Locate the cell with the specified text and output its (X, Y) center coordinate. 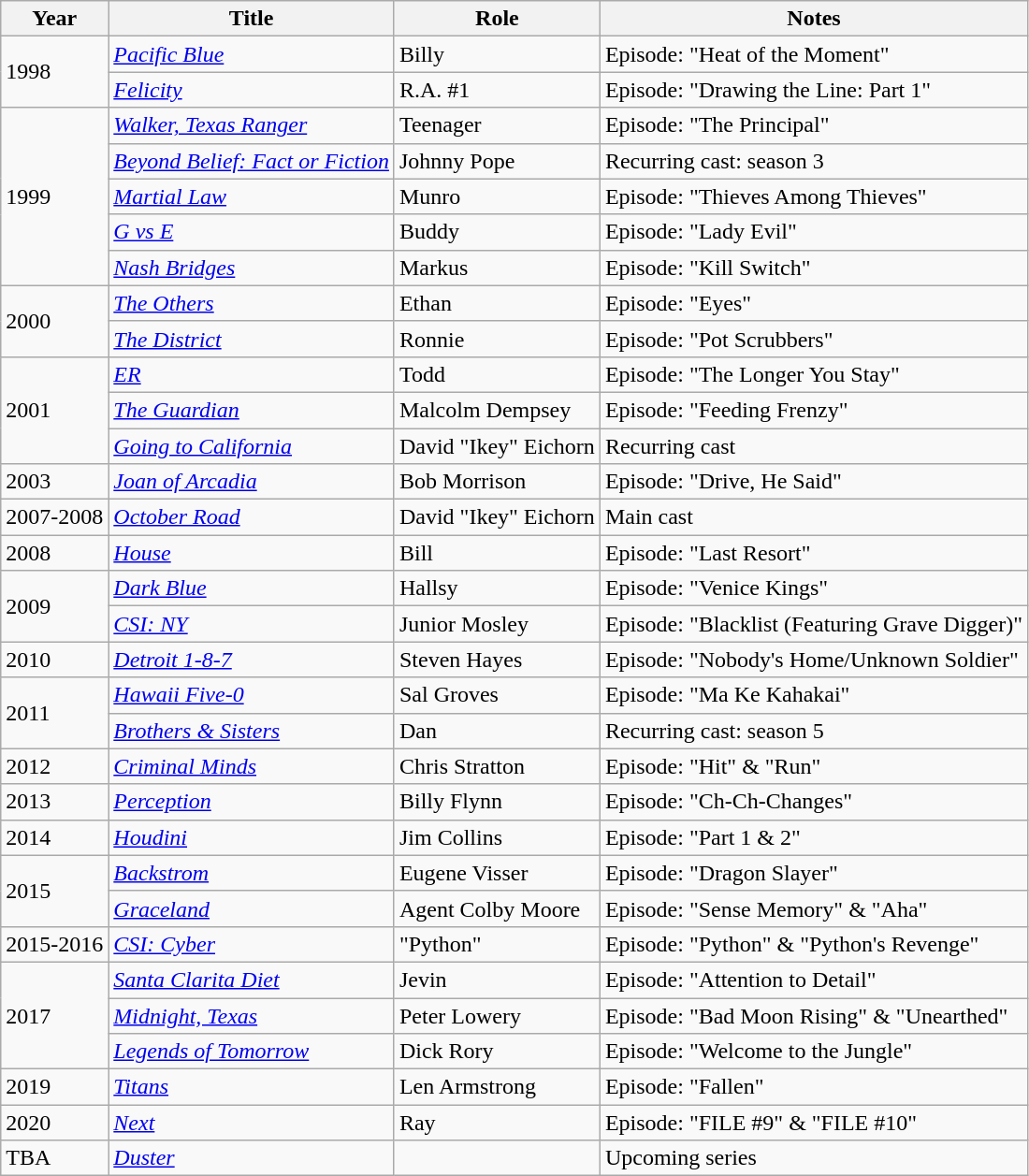
2007-2008 (54, 517)
2008 (54, 553)
Hallsy (497, 588)
Jim Collins (497, 837)
2017 (54, 1015)
Episode: "Pot Scrubbers" (814, 339)
Agent Colby Moore (497, 908)
Episode: "Bad Moon Rising" & "Unearthed" (814, 1015)
Hawaii Five-0 (252, 695)
ER (252, 374)
Episode: "Fallen" (814, 1087)
Episode: "Part 1 & 2" (814, 837)
2009 (54, 606)
Todd (497, 374)
Recurring cast: season 5 (814, 731)
Walker, Texas Ranger (252, 125)
October Road (252, 517)
Munro (497, 196)
Ray (497, 1123)
Episode: "Feeding Frenzy" (814, 410)
Duster (252, 1158)
Recurring cast (814, 446)
Markus (497, 268)
2001 (54, 410)
Ronnie (497, 339)
Episode: "Ma Ke Kahakai" (814, 695)
Episode: "Kill Switch" (814, 268)
2012 (54, 766)
Johnny Pope (497, 161)
Episode: "The Longer You Stay" (814, 374)
2010 (54, 660)
The Others (252, 303)
Chris Stratton (497, 766)
Brothers & Sisters (252, 731)
Graceland (252, 908)
Steven Hayes (497, 660)
Episode: "Eyes" (814, 303)
Dick Rory (497, 1052)
2003 (54, 482)
"Python" (497, 944)
Episode: "Drive, He Said" (814, 482)
Episode: "Blacklist (Featuring Grave Digger)" (814, 624)
Episode: "Python" & "Python's Revenge" (814, 944)
Buddy (497, 232)
Episode: "Drawing the Line: Part 1" (814, 90)
Episode: "Hit" & "Run" (814, 766)
Episode: "FILE #9" & "FILE #10" (814, 1123)
Len Armstrong (497, 1087)
Dark Blue (252, 588)
2020 (54, 1123)
Episode: "Last Resort" (814, 553)
Pacific Blue (252, 54)
CSI: NY (252, 624)
Santa Clarita Diet (252, 980)
2013 (54, 802)
Episode: "Venice Kings" (814, 588)
2015-2016 (54, 944)
The Guardian (252, 410)
Episode: "Thieves Among Thieves" (814, 196)
Episode: "Dragon Slayer" (814, 873)
Billy (497, 54)
Malcolm Dempsey (497, 410)
Ethan (497, 303)
Episode: "Welcome to the Jungle" (814, 1052)
Perception (252, 802)
Beyond Belief: Fact or Fiction (252, 161)
Episode: "Nobody's Home/Unknown Soldier" (814, 660)
Billy Flynn (497, 802)
Titans (252, 1087)
R.A. #1 (497, 90)
House (252, 553)
Jevin (497, 980)
2011 (54, 713)
Eugene Visser (497, 873)
Midnight, Texas (252, 1015)
Episode: "Sense Memory" & "Aha" (814, 908)
Notes (814, 19)
Peter Lowery (497, 1015)
2019 (54, 1087)
Dan (497, 731)
The District (252, 339)
Episode: "Heat of the Moment" (814, 54)
G vs E (252, 232)
Title (252, 19)
Backstrom (252, 873)
Houdini (252, 837)
Recurring cast: season 3 (814, 161)
Felicity (252, 90)
Next (252, 1123)
Episode: "Lady Evil" (814, 232)
2015 (54, 891)
Martial Law (252, 196)
1999 (54, 196)
Nash Bridges (252, 268)
Main cast (814, 517)
Going to California (252, 446)
CSI: Cyber (252, 944)
Teenager (497, 125)
Joan of Arcadia (252, 482)
2000 (54, 321)
Episode: "The Principal" (814, 125)
Year (54, 19)
Episode: "Attention to Detail" (814, 980)
Junior Mosley (497, 624)
Upcoming series (814, 1158)
Criminal Minds (252, 766)
Detroit 1-8-7 (252, 660)
2014 (54, 837)
Role (497, 19)
Bob Morrison (497, 482)
Legends of Tomorrow (252, 1052)
1998 (54, 72)
Sal Groves (497, 695)
Bill (497, 553)
TBA (54, 1158)
Episode: "Ch-Ch-Changes" (814, 802)
